Search for the cell housing the specified text and yield its (X, Y) center coordinate. 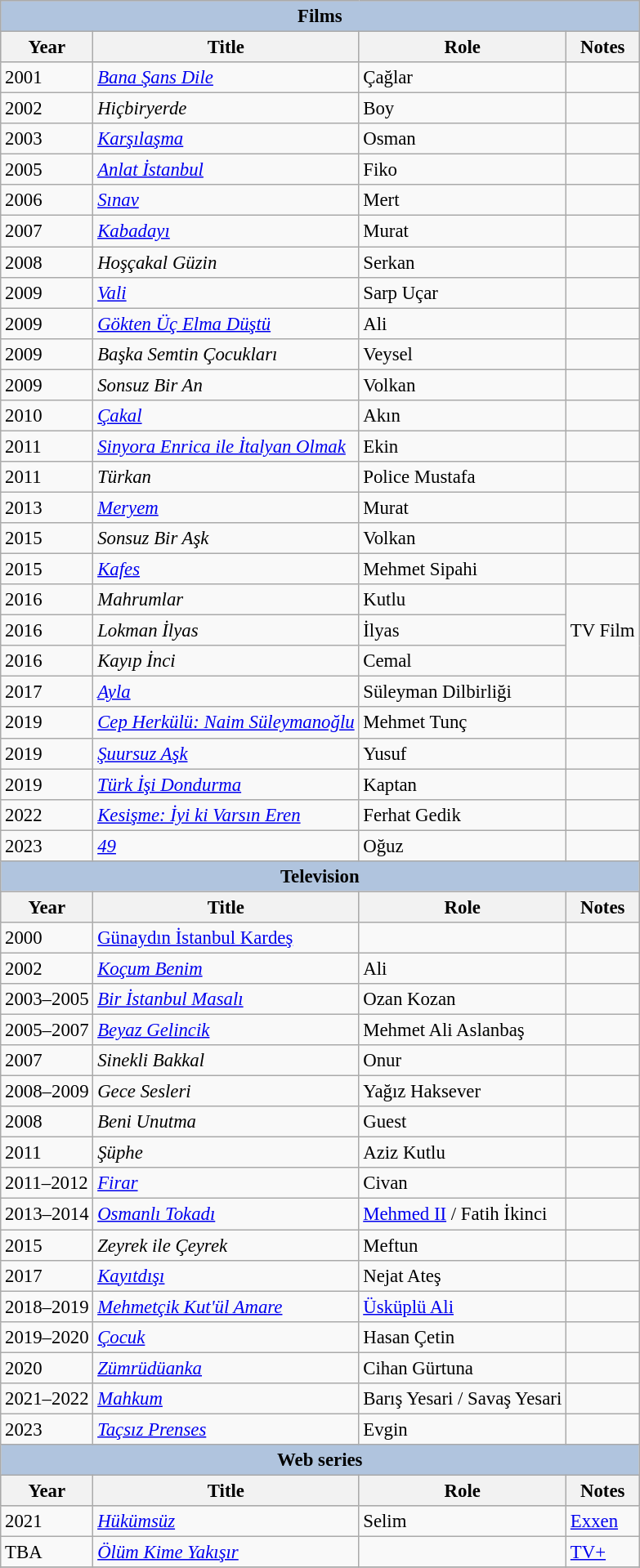
Hükümsüz (226, 1521)
Zümrüdüanka (226, 1368)
Oğuz (463, 846)
Ölüm Kime Yakışır (226, 1552)
TV+ (603, 1552)
Boy (463, 109)
Kesişme: İyi ki Varsın Eren (226, 815)
2013 (47, 507)
Aziz Kutlu (463, 1153)
Veysel (463, 354)
2000 (47, 938)
2020 (47, 1368)
Lokman İlyas (226, 631)
Evgin (463, 1429)
Mehmetçik Kut'ül Amare (226, 1307)
Gece Sesleri (226, 1092)
2021–2022 (47, 1399)
Hiçbiryerde (226, 109)
2005–2007 (47, 1030)
Mehmet Ali Aslanbaş (463, 1030)
Sonsuz Bir Aşk (226, 538)
Kayıtdışı (226, 1275)
Cihan Gürtuna (463, 1368)
Serkan (463, 262)
49 (226, 846)
Kayıp İnci (226, 661)
Üsküplü Ali (463, 1307)
2013–2014 (47, 1214)
Kabadayı (226, 231)
2021 (47, 1521)
Mahrumlar (226, 600)
Çocuk (226, 1337)
Meftun (463, 1245)
Sarp Uçar (463, 293)
Kafes (226, 570)
Selim (463, 1521)
Türkan (226, 477)
Yusuf (463, 753)
Sonsuz Bir An (226, 385)
Osman (463, 139)
Zeyrek ile Çeyrek (226, 1245)
Mehmed II / Fatih İkinci (463, 1214)
Ferhat Gedik (463, 815)
2006 (47, 200)
İlyas (463, 631)
Akın (463, 416)
Firar (226, 1184)
2003–2005 (47, 999)
Anlat İstanbul (226, 170)
Civan (463, 1184)
2008–2009 (47, 1092)
2003 (47, 139)
Mehmet Tunç (463, 723)
2010 (47, 416)
2022 (47, 815)
TBA (47, 1552)
Gökten Üç Elma Düştü (226, 324)
Mehmet Sipahi (463, 570)
Sınav (226, 200)
Web series (320, 1460)
Taçsız Prenses (226, 1429)
Sinyora Enrica ile İtalyan Olmak (226, 446)
Kaptan (463, 784)
Cemal (463, 661)
Şüphe (226, 1153)
Çağlar (463, 78)
Türk İşi Dondurma (226, 784)
Films (320, 16)
Meryem (226, 507)
Fiko (463, 170)
Beni Unutma (226, 1122)
2011–2012 (47, 1184)
Bana Şans Dile (226, 78)
Onur (463, 1061)
2018–2019 (47, 1307)
TV Film (603, 631)
2005 (47, 170)
Nejat Ateş (463, 1275)
Cep Herkülü: Naim Süleymanoğlu (226, 723)
Guest (463, 1122)
Police Mustafa (463, 477)
Mahkum (226, 1399)
Beyaz Gelincik (226, 1030)
Karşılaşma (226, 139)
Ayla (226, 692)
Kutlu (463, 600)
Başka Semtin Çocukları (226, 354)
2019–2020 (47, 1337)
Koçum Benim (226, 968)
Mert (463, 200)
Bir İstanbul Masalı (226, 999)
Ozan Kozan (463, 999)
Exxen (603, 1521)
Günaydın İstanbul Kardeş (226, 938)
Şuursuz Aşk (226, 753)
Hasan Çetin (463, 1337)
Hoşçakal Güzin (226, 262)
Vali (226, 293)
Yağız Haksever (463, 1092)
Television (320, 877)
Çakal (226, 416)
Barış Yesari / Savaş Yesari (463, 1399)
Süleyman Dilbirliği (463, 692)
2001 (47, 78)
Osmanlı Tokadı (226, 1214)
Ekin (463, 446)
Sinekli Bakkal (226, 1061)
